Provide the (x, y) coordinate of the cell's center where the given text is located.  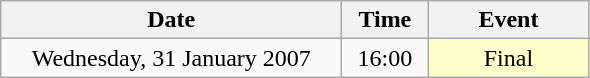
16:00 (385, 58)
Time (385, 20)
Wednesday, 31 January 2007 (172, 58)
Date (172, 20)
Final (508, 58)
Event (508, 20)
